Return the (X, Y) coordinate for the center point of the cell that contains the specified text.  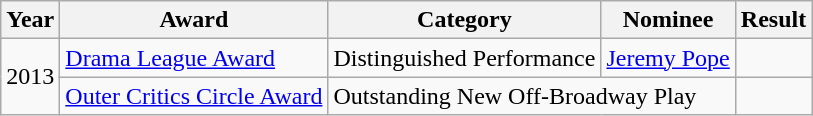
Award (194, 20)
Drama League Award (194, 58)
Category (464, 20)
Distinguished Performance (464, 58)
2013 (30, 77)
Nominee (668, 20)
Outstanding New Off-Broadway Play (532, 96)
Outer Critics Circle Award (194, 96)
Jeremy Pope (668, 58)
Result (773, 20)
Year (30, 20)
